Identify which cell holds the provided text, then report its (X, Y) central coordinate. 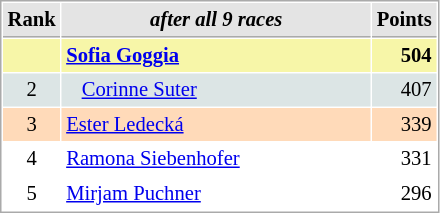
407 (404, 90)
504 (404, 56)
Points (404, 20)
Corinne Suter (216, 90)
after all 9 races (216, 20)
Sofia Goggia (216, 56)
5 (32, 194)
2 (32, 90)
4 (32, 158)
Rank (32, 20)
331 (404, 158)
296 (404, 194)
339 (404, 124)
Ramona Siebenhofer (216, 158)
Mirjam Puchner (216, 194)
3 (32, 124)
Ester Ledecká (216, 124)
